Capture the cell that displays the provided text and extract its (X, Y) central coordinate. 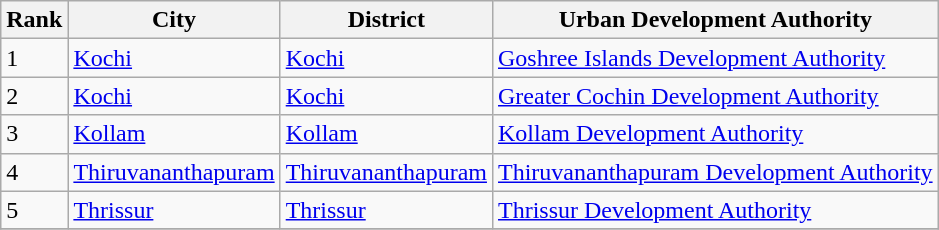
Urban Development Authority (715, 20)
District (386, 20)
4 (34, 172)
Thrissur Development Authority (715, 210)
Goshree Islands Development Authority (715, 58)
2 (34, 96)
5 (34, 210)
1 (34, 58)
City (174, 20)
3 (34, 134)
Thiruvananthapuram Development Authority (715, 172)
Greater Cochin Development Authority (715, 96)
Kollam Development Authority (715, 134)
Rank (34, 20)
